Capture the cell that displays the provided text and extract its (X, Y) central coordinate. 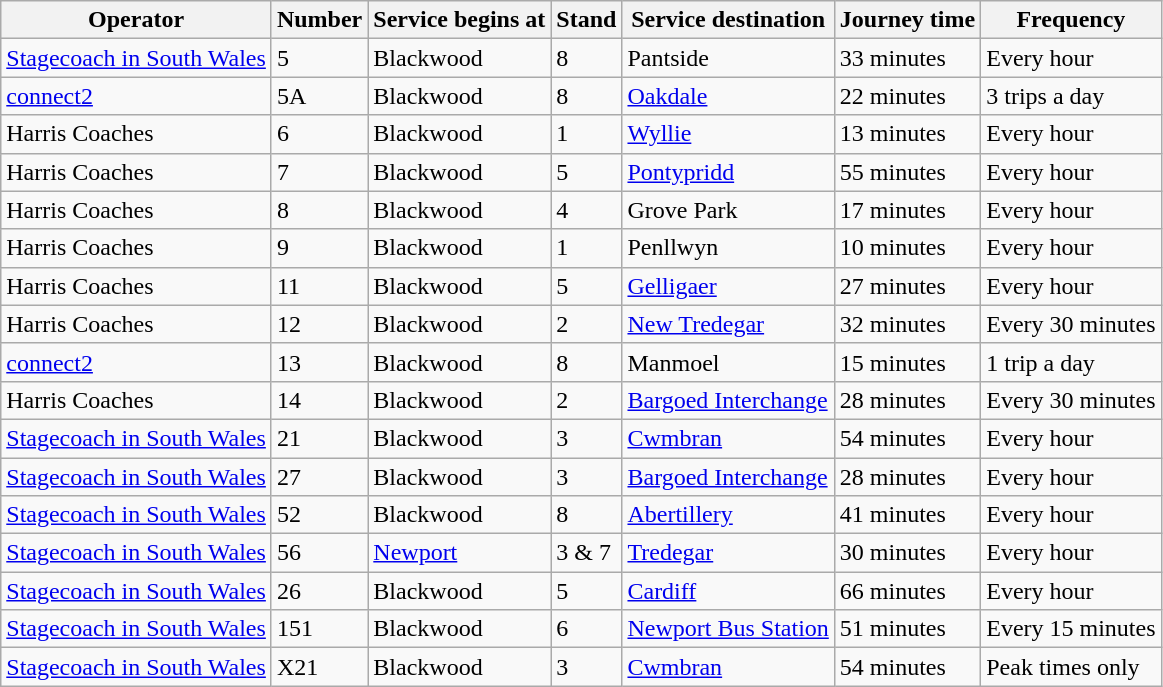
Cardiff (728, 591)
27 (319, 477)
22 minutes (907, 96)
Grove Park (728, 210)
32 minutes (907, 324)
Newport (460, 553)
New Tredegar (728, 324)
21 (319, 438)
52 (319, 515)
10 minutes (907, 248)
33 minutes (907, 58)
Tredegar (728, 553)
Number (319, 20)
66 minutes (907, 591)
Wyllie (728, 134)
Newport Bus Station (728, 629)
30 minutes (907, 553)
51 minutes (907, 629)
5A (319, 96)
Gelligaer (728, 286)
27 minutes (907, 286)
3 & 7 (586, 553)
3 trips a day (1071, 96)
Penllwyn (728, 248)
1 trip a day (1071, 362)
Pantside (728, 58)
Every 15 minutes (1071, 629)
X21 (319, 667)
13 (319, 362)
Oakdale (728, 96)
15 minutes (907, 362)
Manmoel (728, 362)
Peak times only (1071, 667)
11 (319, 286)
56 (319, 553)
55 minutes (907, 172)
Service destination (728, 20)
17 minutes (907, 210)
Service begins at (460, 20)
Frequency (1071, 20)
14 (319, 400)
Stand (586, 20)
9 (319, 248)
4 (586, 210)
151 (319, 629)
41 minutes (907, 515)
Pontypridd (728, 172)
7 (319, 172)
13 minutes (907, 134)
Operator (136, 20)
26 (319, 591)
Journey time (907, 20)
12 (319, 324)
Abertillery (728, 515)
